Detect which cell encompasses the target text, then output its [X, Y] center coordinate. 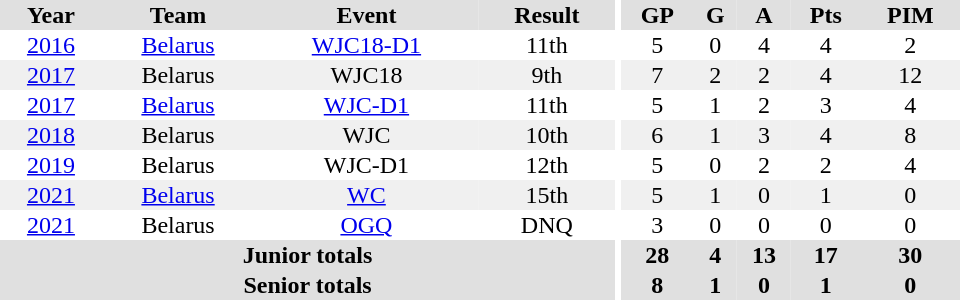
WJC [366, 135]
12th [547, 165]
Senior totals [308, 285]
7 [658, 75]
28 [658, 255]
WJC18-D1 [366, 45]
Year [51, 15]
13 [764, 255]
9th [547, 75]
G [716, 15]
15th [547, 195]
DNQ [547, 225]
17 [826, 255]
6 [658, 135]
WJC18 [366, 75]
30 [910, 255]
2016 [51, 45]
Pts [826, 15]
Team [178, 15]
10th [547, 135]
2018 [51, 135]
GP [658, 15]
A [764, 15]
OGQ [366, 225]
Result [547, 15]
2019 [51, 165]
PIM [910, 15]
WC [366, 195]
Event [366, 15]
12 [910, 75]
Junior totals [308, 255]
